Return the (X, Y) coordinate for the center point of the cell that contains the specified text.  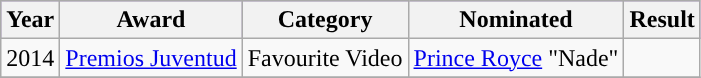
Result (662, 20)
2014 (30, 58)
Year (30, 20)
Nominated (516, 20)
Prince Royce "Nade" (516, 58)
Favourite Video (325, 58)
Category (325, 20)
Premios Juventud (151, 58)
Award (151, 20)
